Scan for the cell matching the given text and deliver its [X, Y] coordinate at center. 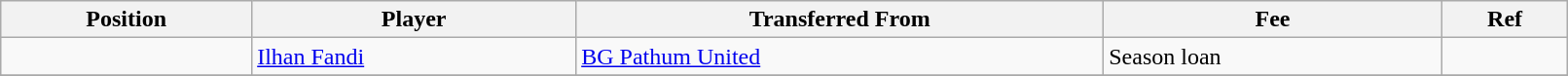
Ilhan Fandi [415, 57]
Player [415, 19]
BG Pathum United [840, 57]
Season loan [1273, 57]
Position [127, 19]
Transferred From [840, 19]
Ref [1505, 19]
Fee [1273, 19]
